Detect which cell encompasses the target text, then output its [X, Y] center coordinate. 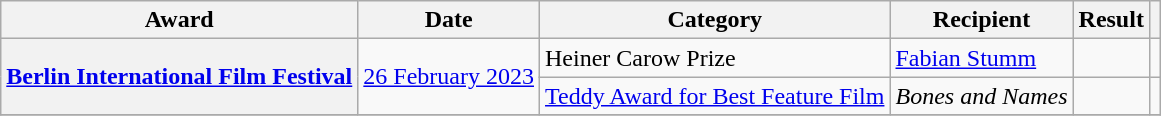
Award [180, 20]
Teddy Award for Best Feature Film [715, 96]
26 February 2023 [449, 77]
Date [449, 20]
Bones and Names [982, 96]
Recipient [982, 20]
Fabian Stumm [982, 58]
Category [715, 20]
Berlin International Film Festival [180, 77]
Heiner Carow Prize [715, 58]
Result [1111, 20]
